Determine the (X, Y) coordinate at the center of the cell enclosing the given text.  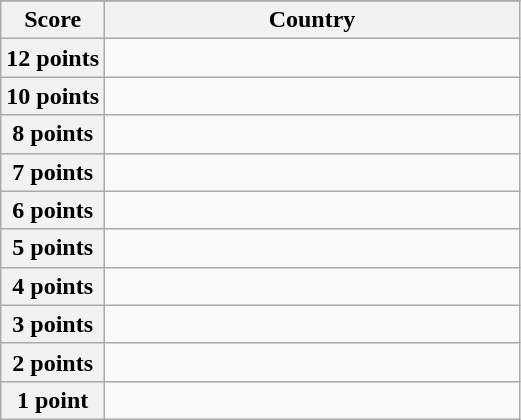
12 points (53, 58)
10 points (53, 96)
6 points (53, 210)
4 points (53, 286)
Score (53, 20)
2 points (53, 362)
7 points (53, 172)
Country (312, 20)
5 points (53, 248)
3 points (53, 324)
1 point (53, 400)
8 points (53, 134)
